Scan for the cell matching the given text and deliver its (X, Y) coordinate at center. 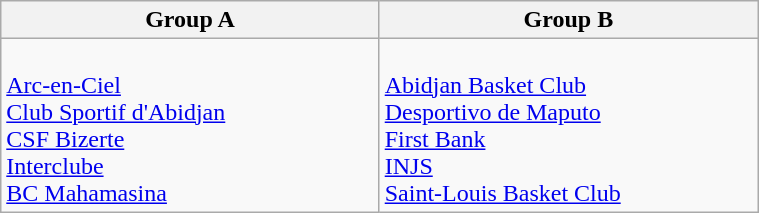
Arc-en-Ciel Club Sportif d'Abidjan CSF Bizerte Interclube BC Mahamasina (190, 126)
Group B (568, 20)
Group A (190, 20)
Abidjan Basket Club Desportivo de Maputo First Bank INJS Saint-Louis Basket Club (568, 126)
